Identify which cell holds the provided text, then report its (X, Y) central coordinate. 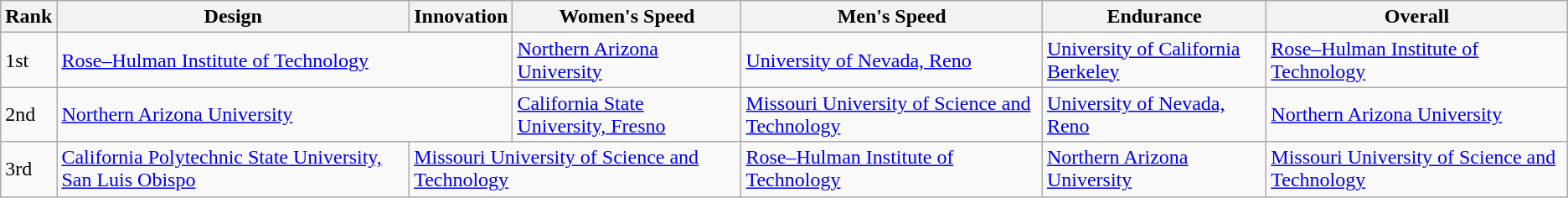
Women's Speed (627, 17)
Rank (28, 17)
California State University, Fresno (627, 114)
Overall (1417, 17)
Innovation (461, 17)
Endurance (1154, 17)
California Polytechnic State University, San Luis Obispo (233, 169)
University of California Berkeley (1154, 60)
Design (233, 17)
Men's Speed (891, 17)
2nd (28, 114)
1st (28, 60)
3rd (28, 169)
